Output the [X, Y] coordinate of the center of the cell containing the given text.  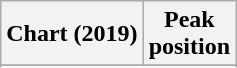
Chart (2019) [72, 34]
Peakposition [189, 34]
